Pinpoint the cell where the given text exists, returning its [X, Y] midpoint coordinate. 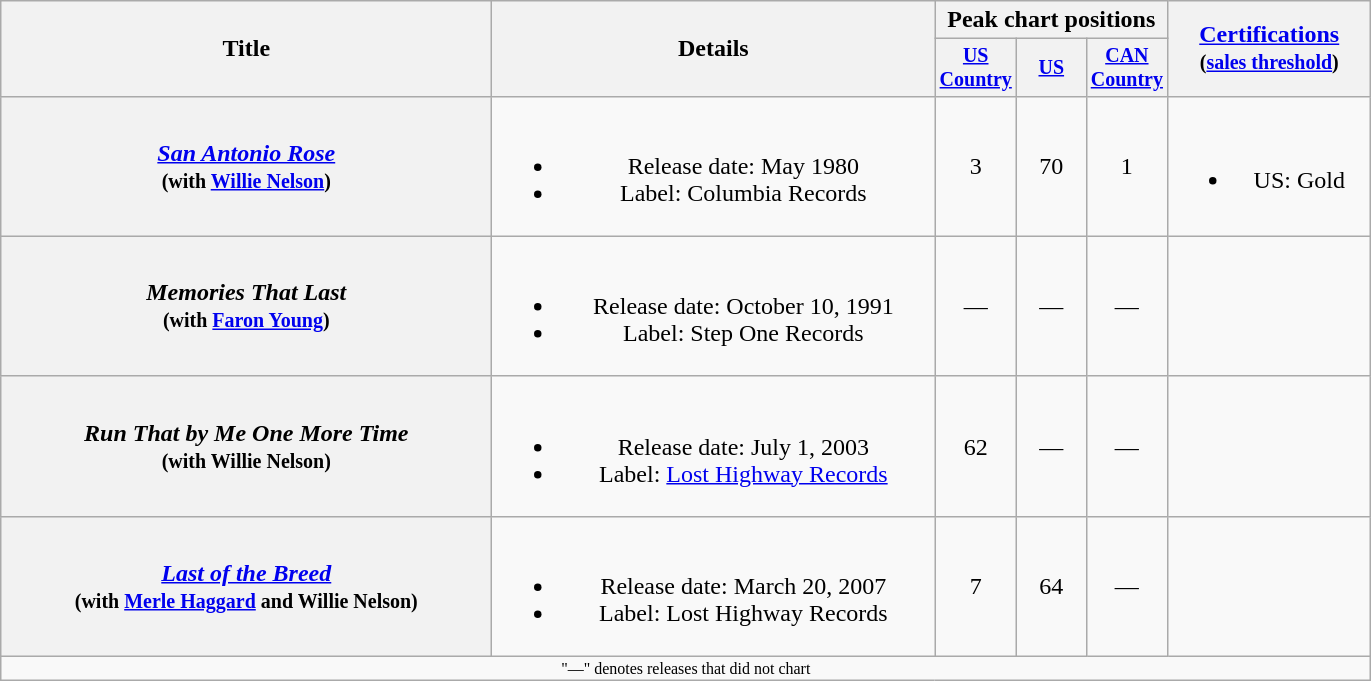
US [1052, 68]
CAN Country [1127, 68]
Title [246, 49]
7 [976, 586]
"—" denotes releases that did not chart [686, 669]
62 [976, 446]
Last of the Breed(with Merle Haggard and Willie Nelson) [246, 586]
Details [714, 49]
Run That by Me One More Time(with Willie Nelson) [246, 446]
Release date: March 20, 2007Label: Lost Highway Records [714, 586]
San Antonio Rose(with Willie Nelson) [246, 166]
Release date: July 1, 2003Label: Lost Highway Records [714, 446]
Certifications(sales threshold) [1270, 49]
Peak chart positions [1052, 20]
64 [1052, 586]
US: Gold [1270, 166]
3 [976, 166]
Memories That Last(with Faron Young) [246, 306]
US Country [976, 68]
1 [1127, 166]
70 [1052, 166]
Release date: October 10, 1991Label: Step One Records [714, 306]
Release date: May 1980Label: Columbia Records [714, 166]
